Output the (X, Y) coordinate of the center of the cell containing the given text.  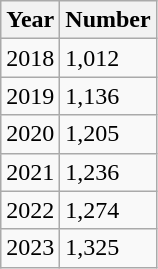
1,236 (108, 172)
1,325 (108, 248)
2023 (30, 248)
1,136 (108, 96)
2021 (30, 172)
Year (30, 20)
2019 (30, 96)
2018 (30, 58)
2022 (30, 210)
Number (108, 20)
1,274 (108, 210)
2020 (30, 134)
1,205 (108, 134)
1,012 (108, 58)
